Extract the (x, y) coordinate from the center of the cell holding the provided text.  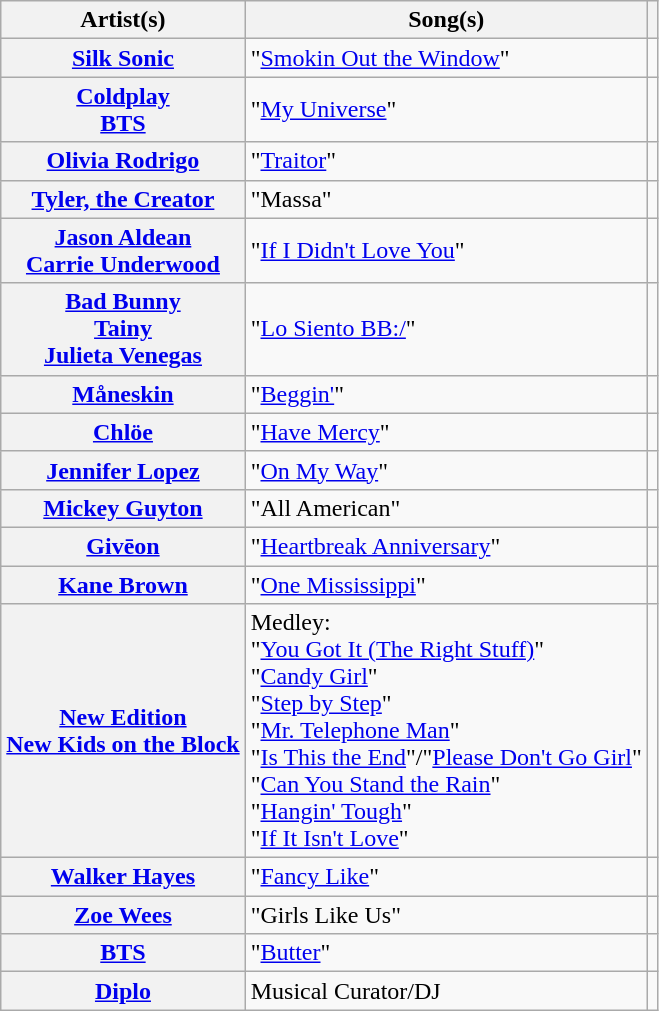
"Girls Like Us" (446, 915)
"Traitor" (446, 161)
"Massa" (446, 199)
Musical Curator/DJ (446, 991)
"Fancy Like" (446, 877)
Song(s) (446, 20)
Artist(s) (123, 20)
"On My Way" (446, 470)
"Smokin Out the Window" (446, 58)
ColdplayBTS (123, 110)
New EditionNew Kids on the Block (123, 731)
Kane Brown (123, 585)
Silk Sonic (123, 58)
"Heartbreak Anniversary" (446, 546)
Olivia Rodrigo (123, 161)
"Have Mercy" (446, 432)
Diplo (123, 991)
Tyler, the Creator (123, 199)
Zoe Wees (123, 915)
Mickey Guyton (123, 508)
Givēon (123, 546)
"Butter" (446, 953)
Chlöe (123, 432)
"All American" (446, 508)
Bad BunnyTainyJulieta Venegas (123, 329)
"One Mississippi" (446, 585)
Måneskin (123, 394)
"Lo Siento BB:/" (446, 329)
"If I Didn't Love You" (446, 250)
Walker Hayes (123, 877)
"Beggin'" (446, 394)
Jason AldeanCarrie Underwood (123, 250)
"My Universe" (446, 110)
Jennifer Lopez (123, 470)
BTS (123, 953)
